Determine the [X, Y] coordinate at the center of the cell enclosing the given text.  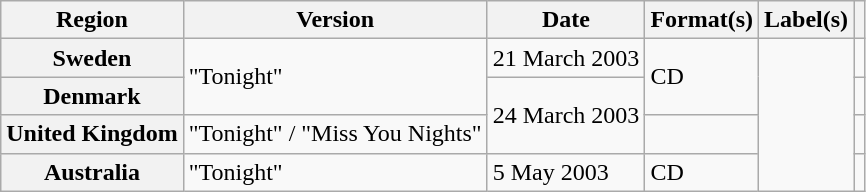
24 March 2003 [566, 115]
Date [566, 20]
Denmark [92, 96]
5 May 2003 [566, 172]
Australia [92, 172]
United Kingdom [92, 134]
Sweden [92, 58]
Format(s) [702, 20]
Label(s) [806, 20]
21 March 2003 [566, 58]
"Tonight" / "Miss You Nights" [335, 134]
Region [92, 20]
Version [335, 20]
